Provide the (X, Y) coordinate of the cell's center where the given text is located.  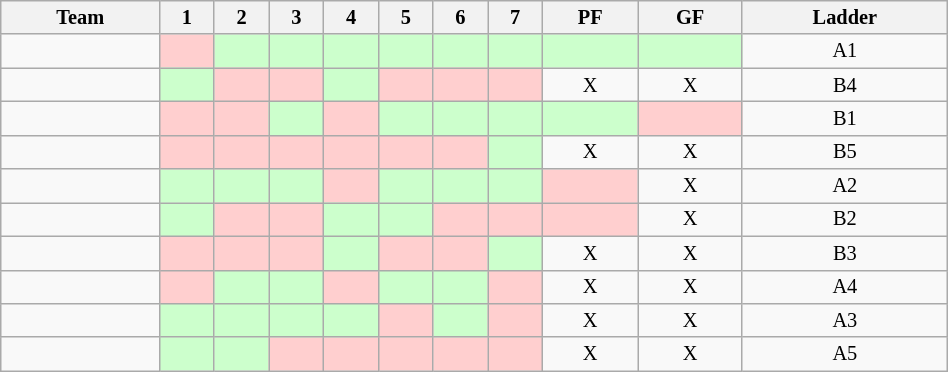
B4 (844, 85)
B1 (844, 118)
4 (352, 17)
1 (188, 17)
A1 (844, 51)
Ladder (844, 17)
2 (242, 17)
GF (690, 17)
5 (406, 17)
B3 (844, 253)
A2 (844, 186)
6 (460, 17)
B5 (844, 152)
B2 (844, 219)
Team (80, 17)
7 (516, 17)
A4 (844, 287)
A3 (844, 320)
A5 (844, 354)
PF (590, 17)
3 (296, 17)
